Return the (x, y) coordinate for the center point of the cell that contains the specified text.  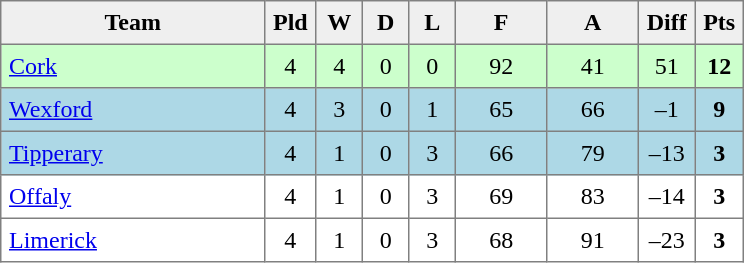
68 (501, 240)
Diff (666, 23)
D (385, 23)
Pts (719, 23)
L (432, 23)
Tipperary (133, 153)
–23 (666, 240)
91 (593, 240)
–14 (666, 197)
9 (719, 110)
W (339, 23)
12 (719, 66)
65 (501, 110)
Cork (133, 66)
Pld (290, 23)
Limerick (133, 240)
Offaly (133, 197)
79 (593, 153)
Wexford (133, 110)
41 (593, 66)
Team (133, 23)
–1 (666, 110)
F (501, 23)
92 (501, 66)
69 (501, 197)
–13 (666, 153)
A (593, 23)
83 (593, 197)
51 (666, 66)
